Provide the [X, Y] coordinate of the cell's center where the given text is located.  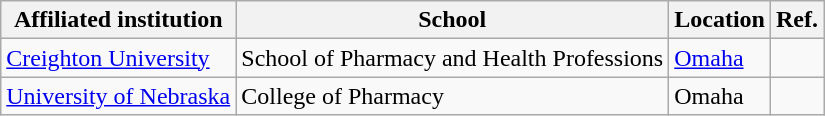
School of Pharmacy and Health Professions [452, 58]
Ref. [796, 20]
University of Nebraska [118, 96]
College of Pharmacy [452, 96]
Creighton University [118, 58]
Affiliated institution [118, 20]
School [452, 20]
Location [720, 20]
